Output the [X, Y] coordinate of the center of the cell containing the given text.  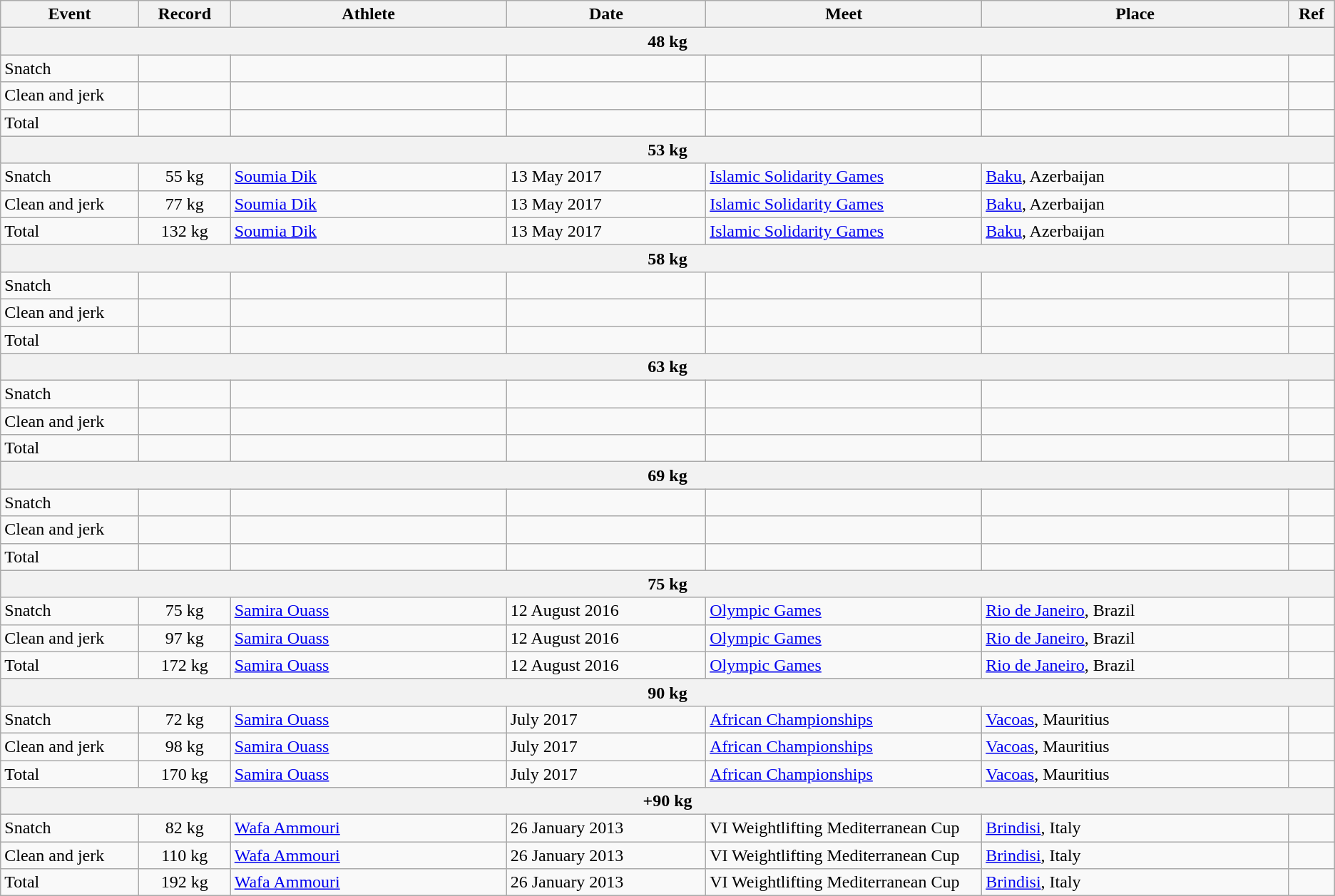
Place [1135, 14]
97 kg [184, 638]
69 kg [667, 475]
82 kg [184, 828]
72 kg [184, 719]
Event [70, 14]
172 kg [184, 665]
110 kg [184, 855]
Meet [844, 14]
63 kg [667, 367]
Ref [1312, 14]
58 kg [667, 258]
48 kg [667, 41]
90 kg [667, 692]
77 kg [184, 204]
+90 kg [667, 801]
55 kg [184, 177]
Athlete [368, 14]
98 kg [184, 746]
132 kg [184, 231]
53 kg [667, 150]
Record [184, 14]
170 kg [184, 773]
Date [606, 14]
192 kg [184, 882]
